Output the (x, y) coordinate of the center of the cell containing the given text.  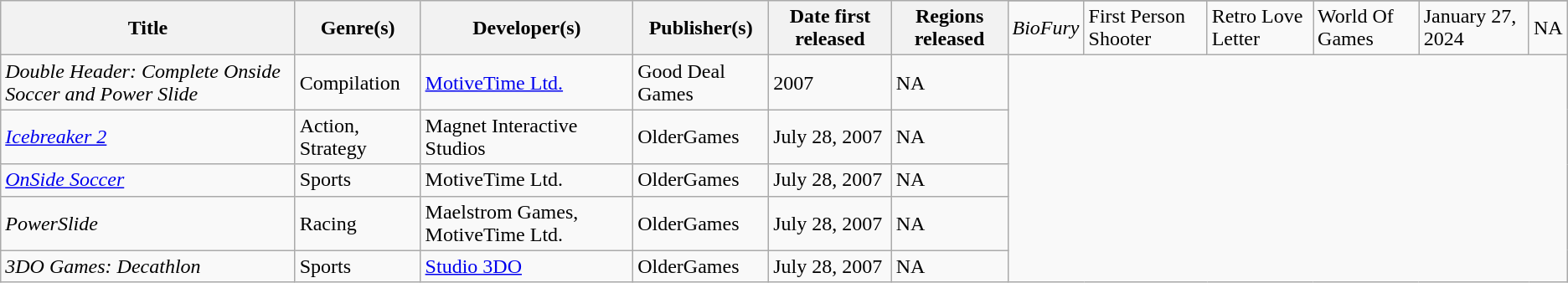
Action, Strategy (358, 137)
Magnet Interactive Studios (527, 137)
2007 (831, 82)
BioFury (1045, 28)
Studio 3DO (527, 266)
OnSide Soccer (147, 180)
Title (147, 28)
Developer(s) (527, 28)
Good Deal Games (701, 82)
Compilation (358, 82)
PowerSlide (147, 223)
Publisher(s) (701, 28)
First Person Shooter (1146, 28)
Regions released (950, 28)
Racing (358, 223)
Maelstrom Games, MotiveTime Ltd. (527, 223)
World Of Games (1367, 28)
3DO Games: Decathlon (147, 266)
Icebreaker 2 (147, 137)
Retro Love Letter (1260, 28)
Genre(s) (358, 28)
January 27, 2024 (1474, 28)
Double Header: Complete Onside Soccer and Power Slide (147, 82)
Date first released (831, 28)
